Provide the [x, y] coordinate of the cell's center where the given text is located.  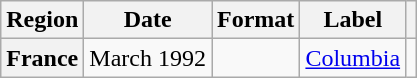
Format [256, 20]
Columbia [353, 58]
Label [353, 20]
Region [42, 20]
March 1992 [148, 58]
France [42, 58]
Date [148, 20]
